Return the (x, y) coordinate for the center point of the cell that contains the specified text.  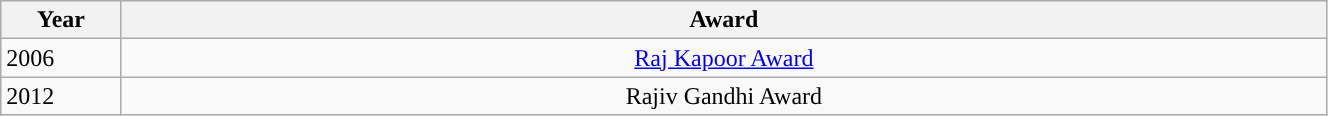
2006 (62, 58)
Rajiv Gandhi Award (724, 96)
Award (724, 20)
Year (62, 20)
Raj Kapoor Award (724, 58)
2012 (62, 96)
